Scan for the cell matching the given text and deliver its (X, Y) coordinate at center. 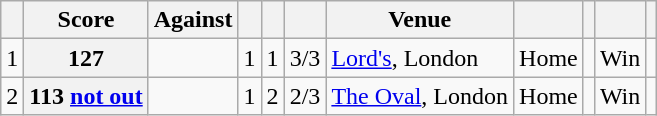
2/3 (305, 96)
Against (193, 20)
127 (86, 58)
Venue (420, 20)
The Oval, London (420, 96)
Score (86, 20)
113 not out (86, 96)
Lord's, London (420, 58)
3/3 (305, 58)
